Locate the cell with the specified text and output its (X, Y) center coordinate. 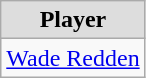
Player (73, 20)
Wade Redden (73, 58)
